Provide the [X, Y] coordinate of the cell's center where the given text is located.  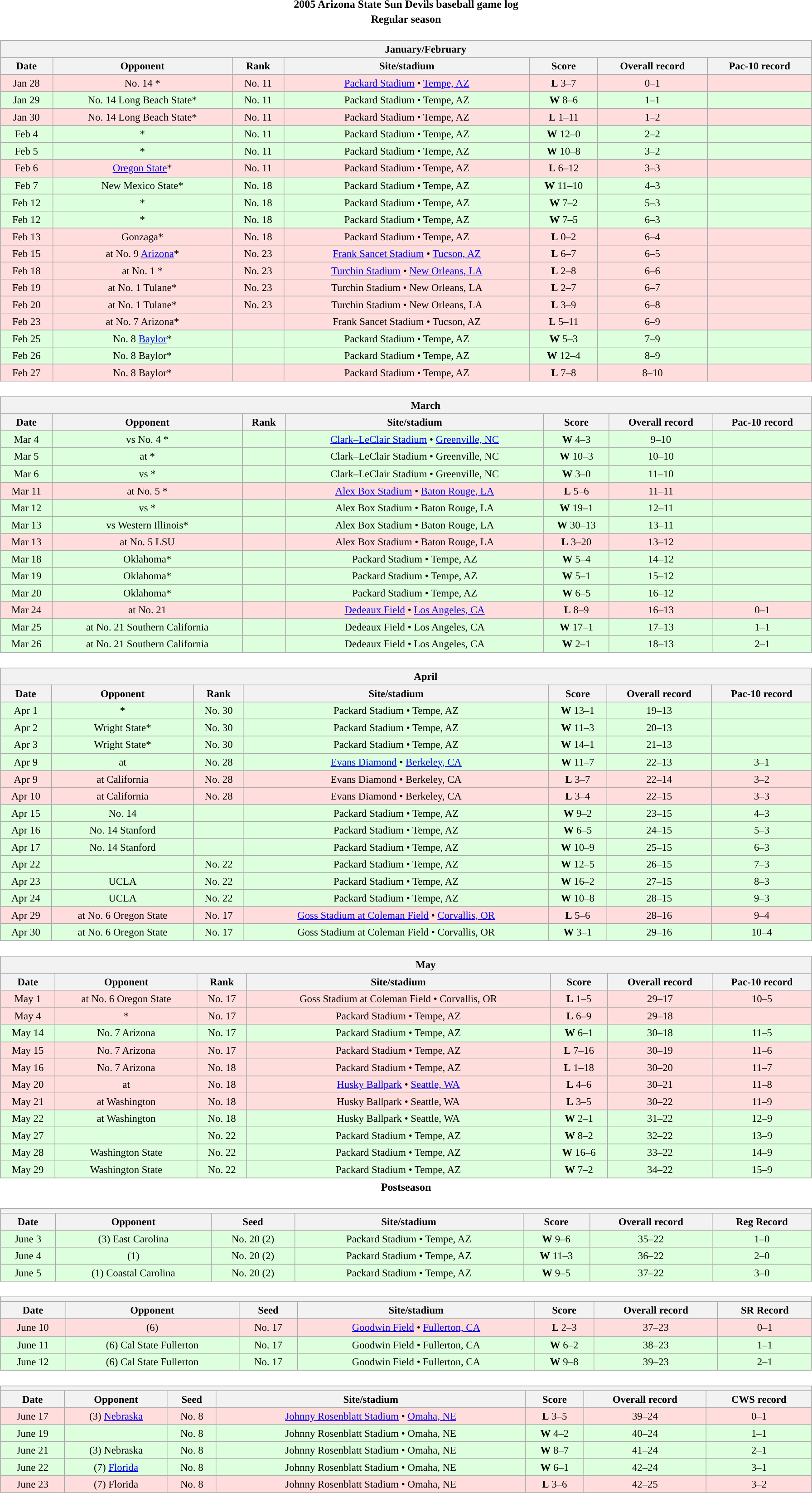
8–10 [652, 373]
May 16 [28, 1067]
13–11 [661, 525]
Feb 5 [26, 151]
Mar 12 [26, 508]
(6) [152, 1328]
Mar 11 [26, 491]
10–5 [762, 999]
12–9 [762, 1118]
Feb 20 [26, 305]
W 19–1 [576, 508]
Apr 2 [26, 728]
Feb 23 [26, 322]
June 19 [33, 1433]
19–13 [659, 711]
Mar 5 [26, 456]
June 12 [33, 1362]
W 5–3 [564, 339]
at No. 9 Arizona* [142, 253]
11–9 [762, 1101]
June 10 [33, 1328]
14–12 [661, 559]
L 6–7 [564, 253]
6–4 [652, 237]
29–18 [660, 1016]
42–24 [645, 1467]
at No. 5 LSU [148, 542]
June 11 [33, 1345]
30–22 [660, 1101]
W 6–2 [564, 1345]
6–5 [652, 253]
30–21 [660, 1084]
Feb 13 [26, 237]
W 3–1 [578, 932]
1–0 [762, 1239]
June 3 [28, 1239]
L 8–9 [576, 610]
Feb 7 [26, 185]
30–19 [660, 1050]
42–25 [645, 1484]
11–8 [762, 1084]
L 6–12 [564, 168]
W 11–10 [564, 185]
W 13–1 [578, 711]
13–12 [661, 542]
11–11 [661, 491]
29–17 [660, 999]
L 7–16 [579, 1050]
16–13 [661, 610]
W 4–3 [576, 440]
W 16–6 [579, 1153]
28–16 [659, 915]
Apr 30 [26, 932]
W 9–8 [564, 1362]
Apr 24 [26, 898]
(1) [133, 1256]
6–7 [652, 288]
at No. 7 Arizona* [142, 322]
12–11 [661, 508]
May 29 [28, 1169]
Feb 27 [26, 373]
L 6–9 [579, 1016]
7–9 [652, 339]
Apr 1 [26, 711]
W 14–1 [578, 745]
Apr 3 [26, 745]
7–3 [762, 864]
March [406, 406]
21–13 [659, 745]
Jan 30 [26, 117]
May 14 [28, 1033]
Mar 4 [26, 440]
17–13 [661, 627]
39–23 [656, 1362]
15–12 [661, 576]
L 0–2 [564, 237]
6–6 [652, 271]
at No. 1 * [142, 271]
35–22 [651, 1239]
W 9–5 [556, 1273]
Apr 23 [26, 881]
L 2–3 [564, 1328]
11–6 [762, 1050]
No. 14 * [142, 83]
W 9–6 [556, 1239]
L 7–8 [564, 373]
W 5–1 [576, 576]
Mar 24 [26, 610]
W 8–6 [564, 100]
L 4–6 [579, 1084]
June 5 [28, 1273]
L 1–5 [579, 999]
41–24 [645, 1450]
31–22 [660, 1118]
vs Western Illinois* [148, 525]
Feb 4 [26, 134]
W 5–4 [576, 559]
L 3–4 [578, 796]
14–9 [762, 1153]
May 20 [28, 1084]
16–12 [661, 593]
13–9 [762, 1135]
15–9 [762, 1169]
28–15 [659, 898]
6–8 [652, 305]
36–22 [651, 1256]
39–24 [645, 1416]
W 12–5 [578, 864]
22–13 [659, 762]
30–20 [660, 1067]
11–5 [762, 1033]
25–15 [659, 847]
January/February [406, 49]
at * [148, 456]
18–13 [661, 644]
L 5–11 [564, 322]
SR Record [765, 1310]
Apr 17 [26, 847]
No. 14 [122, 813]
1–2 [652, 117]
Mar 18 [26, 559]
(1) Coastal Carolina [133, 1273]
24–15 [659, 830]
at No. 21 [148, 610]
at No. 5 * [148, 491]
May 1 [28, 999]
W 10–9 [578, 847]
6–9 [652, 322]
27–15 [659, 881]
W 9–2 [578, 813]
W 30–13 [576, 525]
April [406, 677]
L 1–11 [564, 117]
Feb 19 [26, 288]
W 8–2 [579, 1135]
9–10 [661, 440]
23–15 [659, 813]
June 21 [33, 1450]
May 21 [28, 1101]
Mar 26 [26, 644]
37–23 [656, 1328]
10–10 [661, 456]
Mar 19 [26, 576]
W 17–1 [576, 627]
34–22 [660, 1169]
May 28 [28, 1153]
20–13 [659, 728]
W 11–7 [578, 762]
New Mexico State* [142, 185]
Feb 26 [26, 356]
Feb 15 [26, 253]
40–24 [645, 1433]
(3) East Carolina [133, 1239]
11–7 [762, 1067]
June 4 [28, 1256]
Reg Record [762, 1222]
L 1–18 [579, 1067]
Apr 10 [26, 796]
W 8–7 [555, 1450]
W 4–2 [555, 1433]
Gonzaga* [142, 237]
33–22 [660, 1153]
L 2–7 [564, 288]
9–4 [762, 915]
30–18 [660, 1033]
26–15 [659, 864]
Apr 16 [26, 830]
May 22 [28, 1118]
8–9 [652, 356]
Feb 6 [26, 168]
W 12–0 [564, 134]
W 10–3 [576, 456]
11–10 [661, 474]
L 3–20 [576, 542]
37–22 [651, 1273]
May 4 [28, 1016]
Mar 25 [26, 627]
June 22 [33, 1467]
Apr 15 [26, 813]
Jan 29 [26, 100]
June 23 [33, 1484]
L 3–6 [555, 1484]
9–3 [762, 898]
Feb 18 [26, 271]
22–14 [659, 779]
Mar 6 [26, 474]
CWS record [759, 1399]
vs No. 4 * [148, 440]
W 16–2 [578, 881]
Jan 28 [26, 83]
W 3–0 [576, 474]
Apr 22 [26, 864]
L 2–8 [564, 271]
May 15 [28, 1050]
29–16 [659, 932]
Oregon State* [142, 168]
May [406, 965]
W 12–4 [564, 356]
May 27 [28, 1135]
32–22 [660, 1135]
Mar 20 [26, 593]
L 3–9 [564, 305]
Apr 29 [26, 915]
8–3 [762, 881]
10–4 [762, 932]
2–0 [762, 1256]
38–23 [656, 1345]
June 17 [33, 1416]
3–0 [762, 1273]
W 7–5 [564, 219]
22–15 [659, 796]
Feb 25 [26, 339]
2–2 [652, 134]
